Output the (x, y) coordinate of the center of the cell containing the given text.  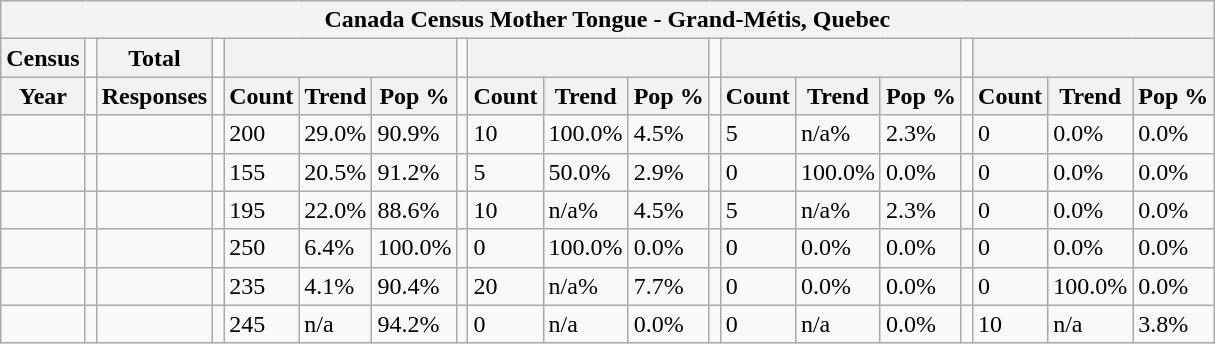
4.1% (336, 286)
2.9% (668, 172)
Year (43, 96)
90.9% (414, 134)
90.4% (414, 286)
Canada Census Mother Tongue - Grand-Métis, Quebec (608, 20)
6.4% (336, 248)
195 (262, 210)
7.7% (668, 286)
22.0% (336, 210)
20.5% (336, 172)
Responses (154, 96)
Census (43, 58)
200 (262, 134)
91.2% (414, 172)
3.8% (1174, 324)
245 (262, 324)
20 (506, 286)
94.2% (414, 324)
250 (262, 248)
155 (262, 172)
235 (262, 286)
50.0% (586, 172)
Total (154, 58)
29.0% (336, 134)
88.6% (414, 210)
